Provide the [x, y] coordinate of the cell's center where the given text is located.  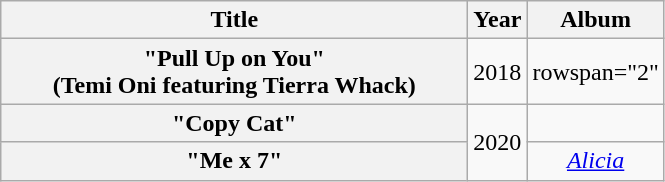
Title [234, 20]
Year [498, 20]
2020 [498, 142]
rowspan="2" [596, 72]
2018 [498, 72]
Album [596, 20]
"Copy Cat" [234, 123]
Alicia [596, 161]
"Me x 7" [234, 161]
"Pull Up on You"(Temi Oni featuring Tierra Whack) [234, 72]
